Search for the cell housing the specified text and yield its (x, y) center coordinate. 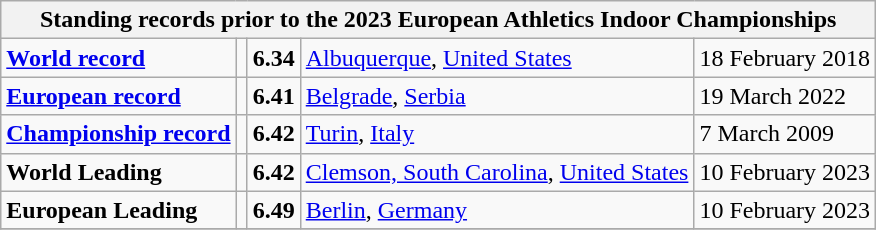
World record (118, 58)
World Leading (118, 172)
6.41 (274, 96)
6.34 (274, 58)
European record (118, 96)
Albuquerque, United States (497, 58)
Championship record (118, 134)
Turin, Italy (497, 134)
6.49 (274, 210)
Berlin, Germany (497, 210)
Standing records prior to the 2023 European Athletics Indoor Championships (438, 20)
7 March 2009 (785, 134)
Belgrade, Serbia (497, 96)
European Leading (118, 210)
Clemson, South Carolina, United States (497, 172)
18 February 2018 (785, 58)
19 March 2022 (785, 96)
